For the text-containing cell, return its midpoint in [x, y] coordinate format. 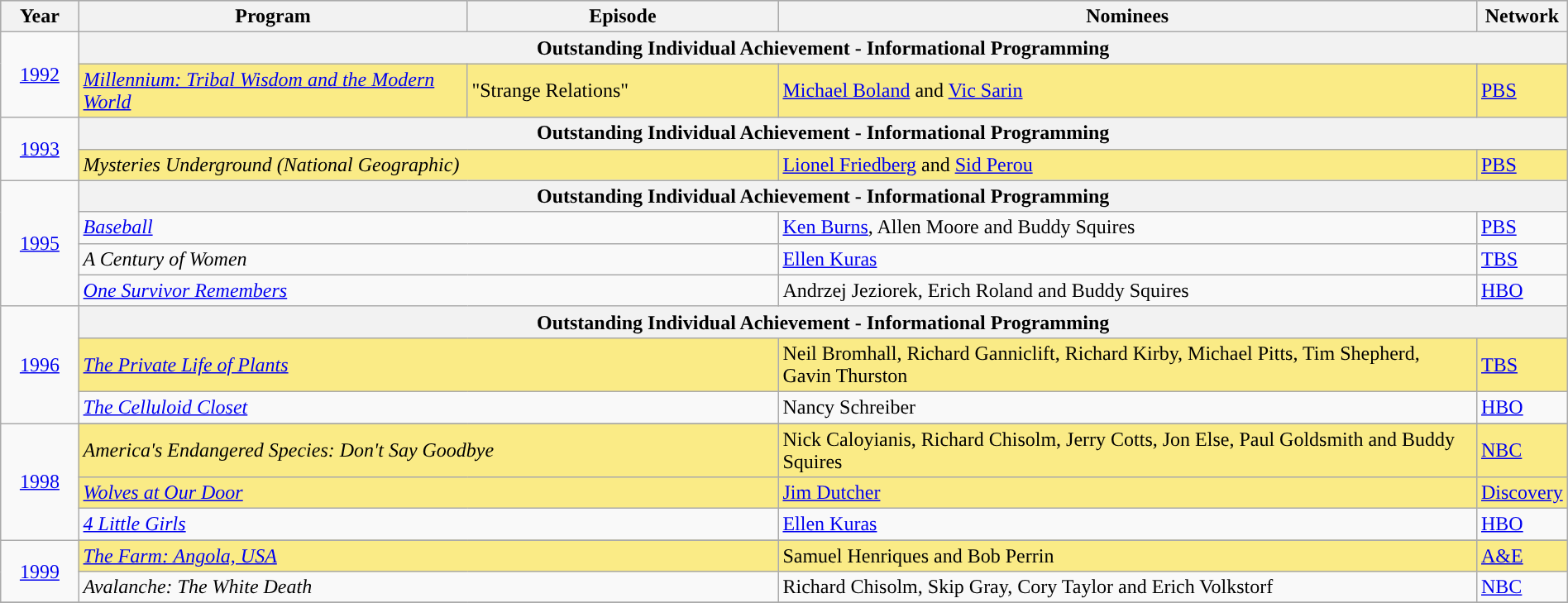
One Survivor Remembers [428, 290]
Michael Boland and Vic Sarin [1128, 91]
Episode [623, 17]
Richard Chisolm, Skip Gray, Cory Taylor and Erich Volkstorf [1128, 587]
Nancy Schreiber [1128, 407]
Baseball [428, 227]
Andrzej Jeziorek, Erich Roland and Buddy Squires [1128, 290]
The Private Life of Plants [428, 364]
The Celluloid Closet [428, 407]
Program [273, 17]
America's Endangered Species: Don't Say Goodbye [428, 450]
Millennium: Tribal Wisdom and the Modern World [273, 91]
A Century of Women [428, 259]
4 Little Girls [428, 524]
"Strange Relations" [623, 91]
Network [1522, 17]
A&E [1522, 556]
The Farm: Angola, USA [428, 556]
Year [40, 17]
Mysteries Underground (National Geographic) [428, 165]
1992 [40, 74]
Jim Dutcher [1128, 493]
Samuel Henriques and Bob Perrin [1128, 556]
1999 [40, 572]
Nominees [1128, 17]
1998 [40, 481]
Lionel Friedberg and Sid Perou [1128, 165]
1995 [40, 243]
Nick Caloyianis, Richard Chisolm, Jerry Cotts, Jon Else, Paul Goldsmith and Buddy Squires [1128, 450]
Avalanche: The White Death [428, 587]
Wolves at Our Door [428, 493]
1996 [40, 364]
1993 [40, 149]
Ken Burns, Allen Moore and Buddy Squires [1128, 227]
Discovery [1522, 493]
Neil Bromhall, Richard Ganniclift, Richard Kirby, Michael Pitts, Tim Shepherd, Gavin Thurston [1128, 364]
